Locate the cell with the specified text and output its [X, Y] center coordinate. 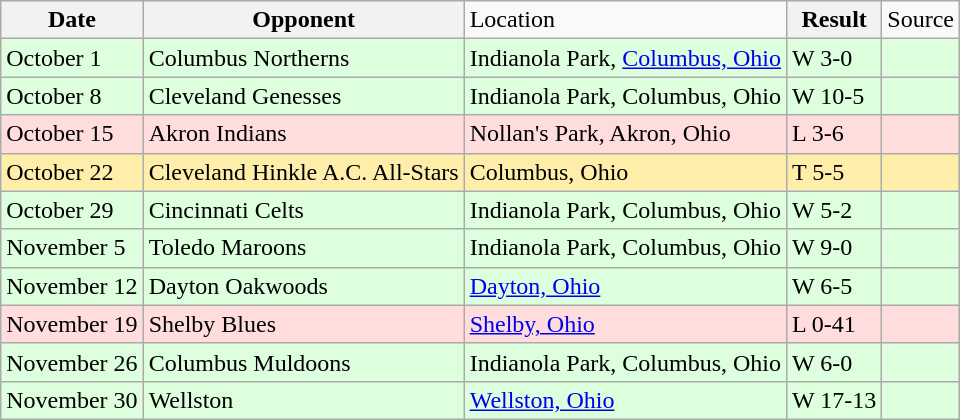
October 1 [72, 58]
October 29 [72, 210]
Shelby Blues [304, 324]
Result [834, 20]
W 17-13 [834, 400]
T 5-5 [834, 172]
Akron Indians [304, 134]
L 0-41 [834, 324]
W 9-0 [834, 248]
Nollan's Park, Akron, Ohio [625, 134]
October 8 [72, 96]
Shelby, Ohio [625, 324]
Dayton Oakwoods [304, 286]
November 5 [72, 248]
W 10-5 [834, 96]
November 19 [72, 324]
October 22 [72, 172]
November 26 [72, 362]
W 5-2 [834, 210]
W 3-0 [834, 58]
W 6-0 [834, 362]
Opponent [304, 20]
November 30 [72, 400]
Columbus Muldoons [304, 362]
November 12 [72, 286]
Wellston, Ohio [625, 400]
Cleveland Genesses [304, 96]
Dayton, Ohio [625, 286]
Cleveland Hinkle A.C. All-Stars [304, 172]
Source [921, 20]
Location [625, 20]
Toledo Maroons [304, 248]
W 6-5 [834, 286]
Columbus, Ohio [625, 172]
Cincinnati Celts [304, 210]
Wellston [304, 400]
October 15 [72, 134]
Columbus Northerns [304, 58]
Date [72, 20]
L 3-6 [834, 134]
